Pinpoint the cell where the given text exists, returning its [x, y] midpoint coordinate. 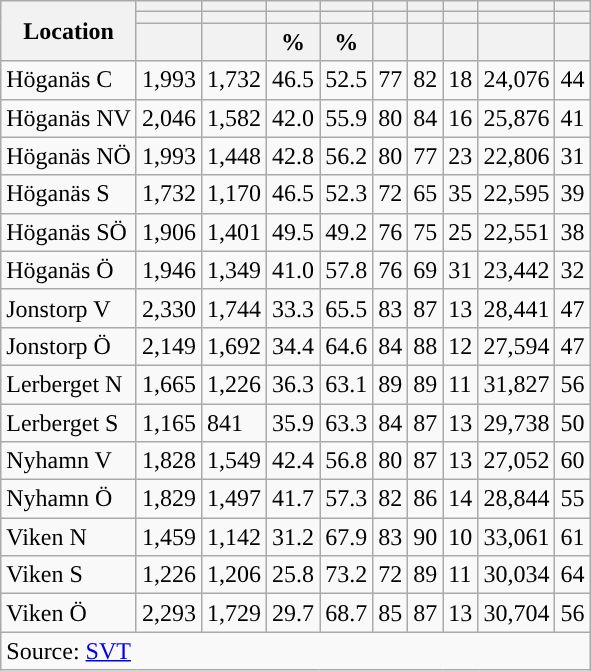
33.3 [294, 308]
1,165 [168, 423]
23,442 [516, 270]
68.7 [346, 613]
39 [572, 194]
55 [572, 499]
1,549 [234, 461]
41 [572, 118]
1,349 [234, 270]
33,061 [516, 537]
Viken Ö [69, 613]
22,551 [516, 232]
1,497 [234, 499]
25,876 [516, 118]
30,034 [516, 575]
56.2 [346, 156]
Viken S [69, 575]
63.1 [346, 384]
86 [426, 499]
85 [390, 613]
23 [460, 156]
2,330 [168, 308]
1,459 [168, 537]
65 [426, 194]
Höganäs C [69, 80]
75 [426, 232]
1,665 [168, 384]
1,170 [234, 194]
41.7 [294, 499]
1,692 [234, 346]
1,729 [234, 613]
52.3 [346, 194]
18 [460, 80]
55.9 [346, 118]
27,594 [516, 346]
1,828 [168, 461]
1,142 [234, 537]
41.0 [294, 270]
1,829 [168, 499]
34.4 [294, 346]
Lerberget N [69, 384]
64 [572, 575]
42.0 [294, 118]
42.8 [294, 156]
42.4 [294, 461]
Jonstorp V [69, 308]
88 [426, 346]
2,293 [168, 613]
1,206 [234, 575]
Nyhamn Ö [69, 499]
Location [69, 31]
61 [572, 537]
31,827 [516, 384]
57.3 [346, 499]
28,441 [516, 308]
Source: SVT [296, 651]
1,744 [234, 308]
841 [234, 423]
90 [426, 537]
1,946 [168, 270]
65.5 [346, 308]
29,738 [516, 423]
10 [460, 537]
30,704 [516, 613]
Höganäs SÖ [69, 232]
44 [572, 80]
1,906 [168, 232]
32 [572, 270]
57.8 [346, 270]
16 [460, 118]
31.2 [294, 537]
Nyhamn V [69, 461]
Höganäs NV [69, 118]
1,448 [234, 156]
64.6 [346, 346]
Lerberget S [69, 423]
1,582 [234, 118]
60 [572, 461]
67.9 [346, 537]
12 [460, 346]
25 [460, 232]
73.2 [346, 575]
50 [572, 423]
38 [572, 232]
25.8 [294, 575]
28,844 [516, 499]
Jonstorp Ö [69, 346]
Höganäs NÖ [69, 156]
36.3 [294, 384]
1,401 [234, 232]
63.3 [346, 423]
56.8 [346, 461]
2,046 [168, 118]
22,595 [516, 194]
35 [460, 194]
22,806 [516, 156]
29.7 [294, 613]
35.9 [294, 423]
52.5 [346, 80]
49.2 [346, 232]
49.5 [294, 232]
Höganäs Ö [69, 270]
69 [426, 270]
2,149 [168, 346]
24,076 [516, 80]
27,052 [516, 461]
Höganäs S [69, 194]
14 [460, 499]
Viken N [69, 537]
